Determine the [x, y] coordinate at the center of the cell enclosing the given text.  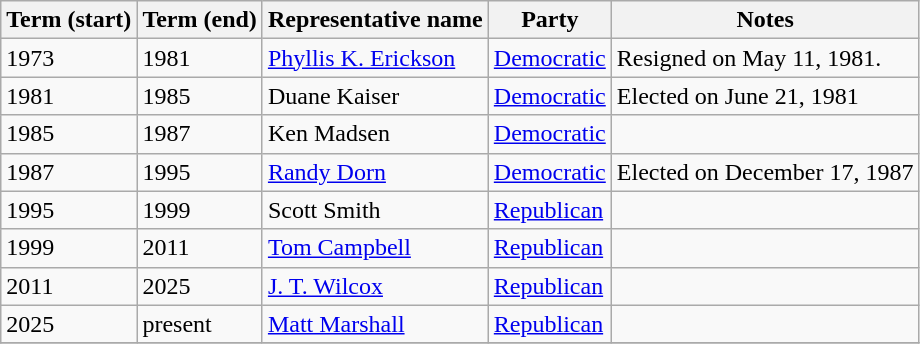
Elected on December 17, 1987 [765, 172]
Notes [765, 20]
1973 [69, 58]
Term (end) [200, 20]
Representative name [375, 20]
Matt Marshall [375, 324]
Tom Campbell [375, 248]
Term (start) [69, 20]
Ken Madsen [375, 134]
Phyllis K. Erickson [375, 58]
Elected on June 21, 1981 [765, 96]
Resigned on May 11, 1981. [765, 58]
J. T. Wilcox [375, 286]
Scott Smith [375, 210]
present [200, 324]
Duane Kaiser [375, 96]
Randy Dorn [375, 172]
Party [550, 20]
